For the text-containing cell, return its midpoint in (x, y) coordinate format. 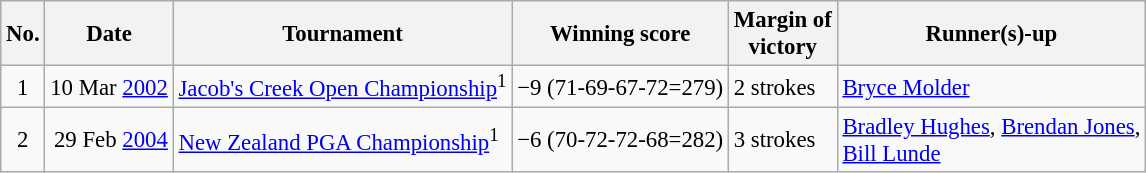
2 strokes (782, 87)
Jacob's Creek Open Championship1 (342, 87)
−6 (70-72-72-68=282) (620, 140)
Margin ofvictory (782, 34)
Winning score (620, 34)
2 (23, 140)
29 Feb 2004 (109, 140)
Bradley Hughes, Brendan Jones, Bill Lunde (992, 140)
Tournament (342, 34)
No. (23, 34)
Date (109, 34)
3 strokes (782, 140)
Runner(s)-up (992, 34)
1 (23, 87)
Bryce Molder (992, 87)
−9 (71-69-67-72=279) (620, 87)
10 Mar 2002 (109, 87)
New Zealand PGA Championship1 (342, 140)
